Locate the cell with the specified text and output its (X, Y) center coordinate. 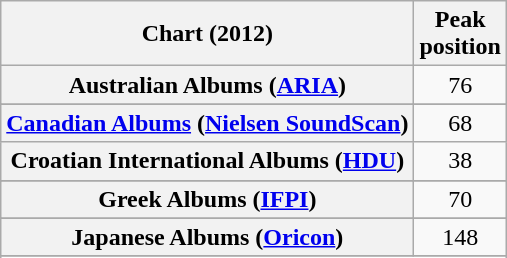
70 (460, 199)
38 (460, 161)
Peakposition (460, 34)
148 (460, 237)
Greek Albums (IFPI) (208, 199)
76 (460, 85)
Australian Albums (ARIA) (208, 85)
Canadian Albums (Nielsen SoundScan) (208, 123)
Japanese Albums (Oricon) (208, 237)
Croatian International Albums (HDU) (208, 161)
68 (460, 123)
Chart (2012) (208, 34)
